Pinpoint the cell where the given text exists, returning its [x, y] midpoint coordinate. 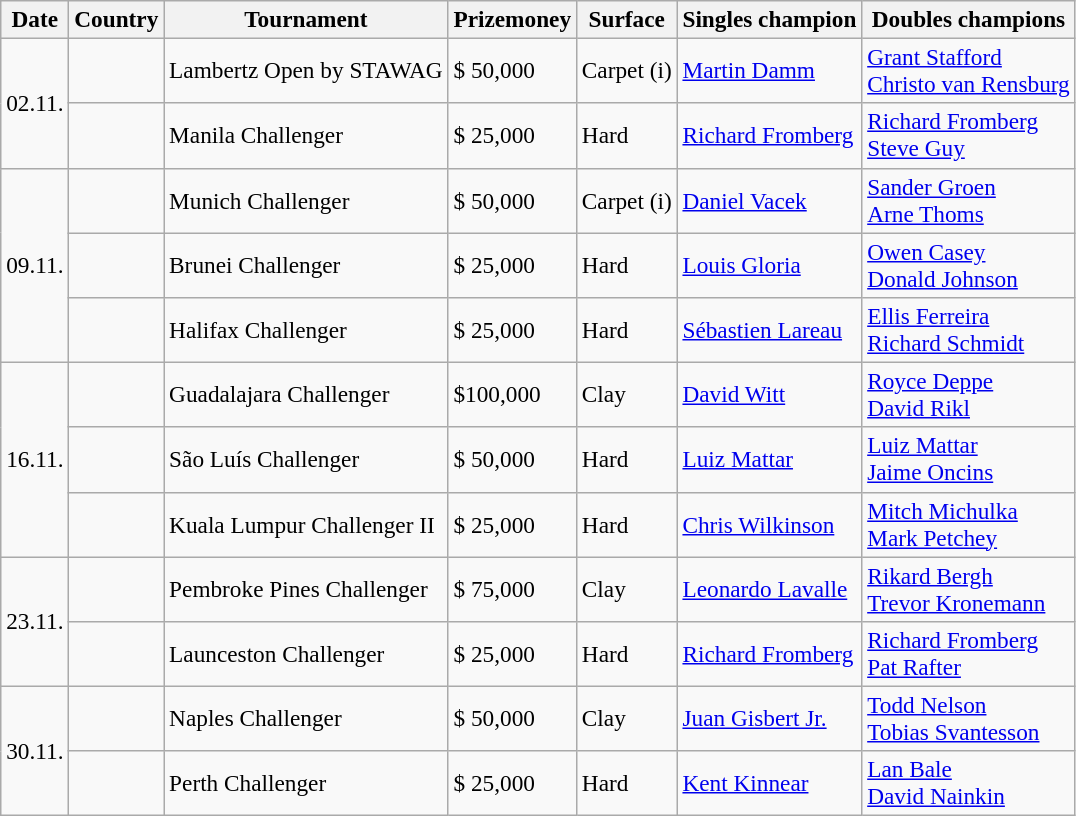
Launceston Challenger [306, 654]
Grant Stafford Christo van Rensburg [968, 70]
Sander Groen Arne Thoms [968, 200]
Richard Fromberg Steve Guy [968, 136]
Rikard Bergh Trevor Kronemann [968, 588]
Lambertz Open by STAWAG [306, 70]
Ellis Ferreira Richard Schmidt [968, 330]
Naples Challenger [306, 718]
David Witt [770, 394]
16.11. [35, 459]
Singles champion [770, 19]
Mitch Michulka Mark Petchey [968, 524]
Royce Deppe David Rikl [968, 394]
Juan Gisbert Jr. [770, 718]
Manila Challenger [306, 136]
Luiz Mattar [770, 460]
Pembroke Pines Challenger [306, 588]
Lan Bale David Nainkin [968, 784]
Guadalajara Challenger [306, 394]
Tournament [306, 19]
Munich Challenger [306, 200]
Daniel Vacek [770, 200]
Richard Fromberg Pat Rafter [968, 654]
Luiz Mattar Jaime Oncins [968, 460]
Doubles champions [968, 19]
Chris Wilkinson [770, 524]
Martin Damm [770, 70]
23.11. [35, 621]
$ 75,000 [512, 588]
Prizemoney [512, 19]
Louis Gloria [770, 264]
30.11. [35, 751]
Kent Kinnear [770, 784]
Leonardo Lavalle [770, 588]
Date [35, 19]
São Luís Challenger [306, 460]
Country [116, 19]
Sébastien Lareau [770, 330]
02.11. [35, 103]
Perth Challenger [306, 784]
09.11. [35, 265]
$100,000 [512, 394]
Halifax Challenger [306, 330]
Brunei Challenger [306, 264]
Todd Nelson Tobias Svantesson [968, 718]
Surface [626, 19]
Owen Casey Donald Johnson [968, 264]
Kuala Lumpur Challenger II [306, 524]
